Locate the cell with the specified text and output its (x, y) center coordinate. 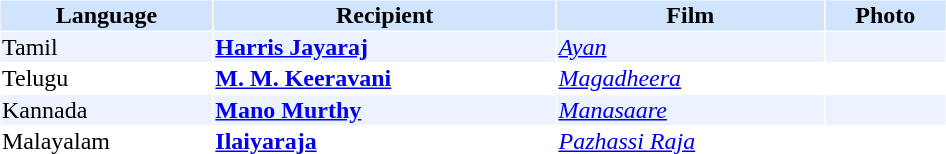
Recipient (385, 15)
Language (106, 15)
Magadheera (690, 79)
Harris Jayaraj (385, 47)
Tamil (106, 47)
Ayan (690, 47)
Kannada (106, 110)
Manasaare (690, 110)
Telugu (106, 79)
Film (690, 15)
Photo (885, 15)
Mano Murthy (385, 110)
M. M. Keeravani (385, 79)
